Detect which cell encompasses the target text, then output its (x, y) center coordinate. 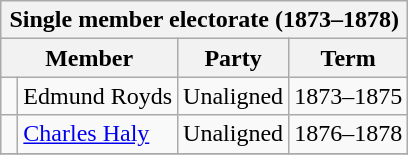
Party (234, 58)
Charles Haly (98, 134)
Term (348, 58)
Member (90, 58)
Single member electorate (1873–1878) (204, 20)
Edmund Royds (98, 96)
1876–1878 (348, 134)
1873–1875 (348, 96)
